Provide the [x, y] coordinate of the cell's center where the given text is located.  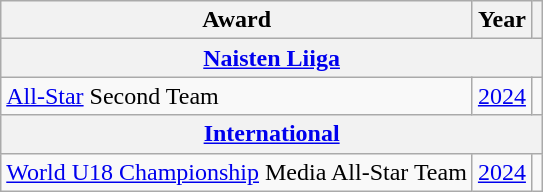
All-Star Second Team [237, 96]
Award [237, 20]
World U18 Championship Media All-Star Team [237, 172]
Naisten Liiga [272, 58]
International [272, 134]
Year [502, 20]
